Provide the [x, y] coordinate of the cell's center where the given text is located.  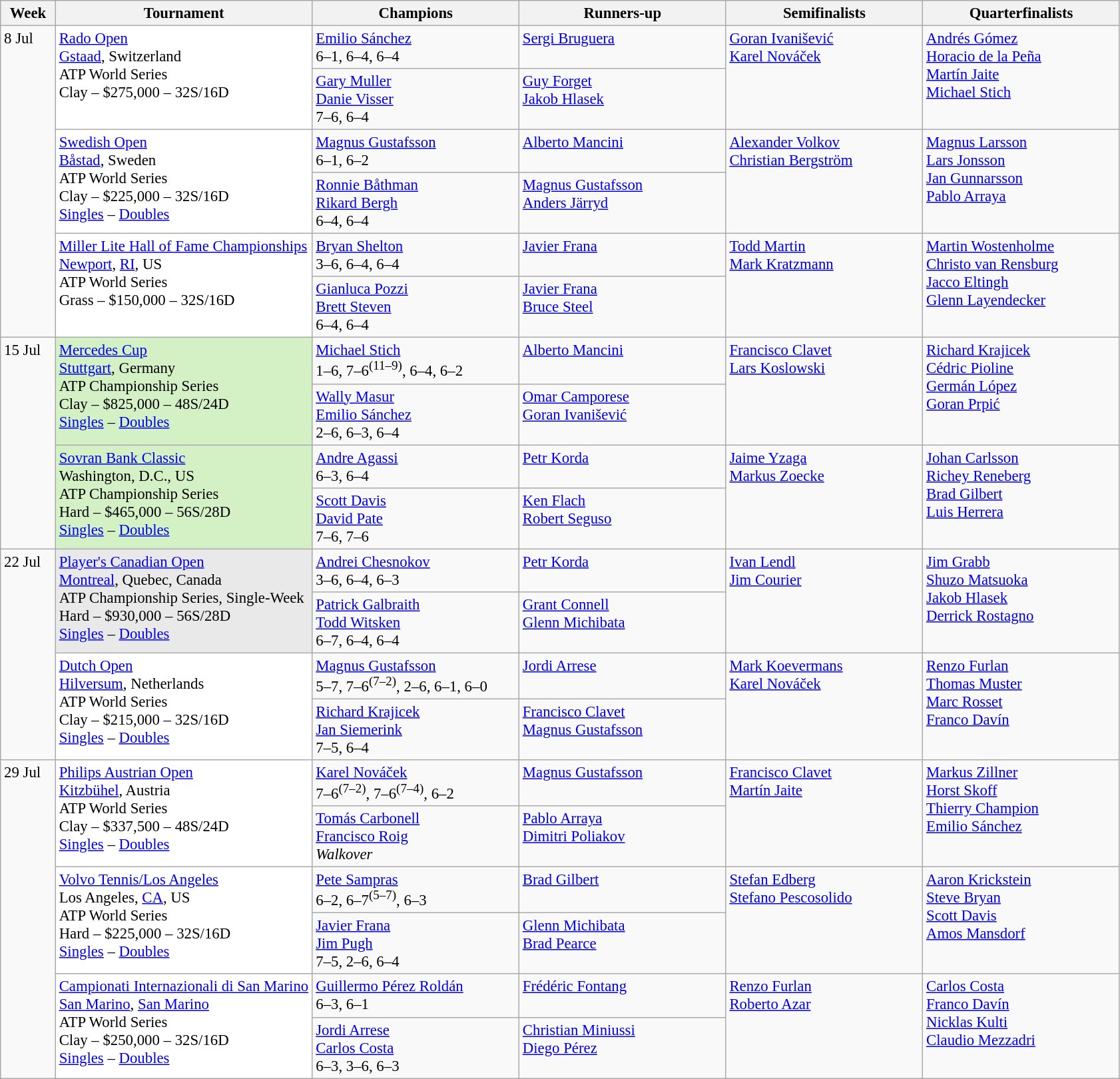
Michael Stich 1–6, 7–6(11–9), 6–4, 6–2 [416, 361]
Christian Miniussi Diego Pérez [623, 1048]
Pablo Arraya Dimitri Poliakov [623, 837]
Gary Muller Danie Visser 7–6, 6–4 [416, 99]
Richard Krajicek Cédric Pioline Germán López Goran Prpić [1021, 392]
Miller Lite Hall of Fame Championships Newport, RI, US ATP World Series Grass – $150,000 – 32S/16D [184, 286]
Francisco Clavet Martín Jaite [824, 814]
Mercedes Cup Stuttgart, Germany ATP Championship Series Clay – $825,000 – 48S/24D Singles – Doubles [184, 392]
Swedish Open Båstad, Sweden ATP World Series Clay – $225,000 – 32S/16D Singles – Doubles [184, 182]
Guillermo Pérez Roldán 6–3, 6–1 [416, 996]
Todd Martin Mark Kratzmann [824, 286]
Renzo Furlan Roberto Azar [824, 1026]
Stefan Edberg Stefano Pescosolido [824, 920]
Aaron Krickstein Steve Bryan Scott Davis Amos Mansdorf [1021, 920]
Goran Ivanišević Karel Nováček [824, 78]
Martin Wostenholme Christo van Rensburg Jacco Eltingh Glenn Layendecker [1021, 286]
Jim Grabb Shuzo Matsuoka Jakob Hlasek Derrick Rostagno [1021, 601]
Magnus Larsson Lars Jonsson Jan Gunnarsson Pablo Arraya [1021, 182]
Richard Krajicek Jan Siemerink 7–5, 6–4 [416, 729]
Magnus Gustafsson 5–7, 7–6(7–2), 2–6, 6–1, 6–0 [416, 675]
Ken Flach Robert Seguso [623, 518]
Javier Frana [623, 256]
Andrés Gómez Horacio de la Peña Martín Jaite Michael Stich [1021, 78]
Magnus Gustafsson 6–1, 6–2 [416, 152]
Mark Koevermans Karel Nováček [824, 706]
Andrei Chesnokov 3–6, 6–4, 6–3 [416, 570]
Quarterfinalists [1021, 13]
Pete Sampras 6–2, 6–7(5–7), 6–3 [416, 890]
Volvo Tennis/Los Angeles Los Angeles, CA, US ATP World Series Hard – $225,000 – 32S/16D Singles – Doubles [184, 920]
Karel Nováček 7–6(7–2), 7–6(7–4), 6–2 [416, 783]
Markus Zillner Horst Skoff Thierry Champion Emilio Sánchez [1021, 814]
Johan Carlsson Richey Reneberg Brad Gilbert Luis Herrera [1021, 497]
29 Jul [28, 919]
Omar Camporese Goran Ivanišević [623, 414]
Patrick Galbraith Todd Witsken 6–7, 6–4, 6–4 [416, 623]
Carlos Costa Franco Davín Nicklas Kulti Claudio Mezzadri [1021, 1026]
Rado Open Gstaad, Switzerland ATP World Series Clay – $275,000 – 32S/16D [184, 78]
22 Jul [28, 654]
Sovran Bank Classic Washington, D.C., US ATP Championship Series Hard – $465,000 – 56S/28D Singles – Doubles [184, 497]
Javier Frana Bruce Steel [623, 308]
Ivan Lendl Jim Courier [824, 601]
Jordi Arrese Carlos Costa 6–3, 3–6, 6–3 [416, 1048]
Scott Davis David Pate 7–6, 7–6 [416, 518]
Sergi Bruguera [623, 48]
Gianluca Pozzi Brett Steven 6–4, 6–4 [416, 308]
8 Jul [28, 182]
Dutch Open Hilversum, Netherlands ATP World Series Clay – $215,000 – 32S/16D Singles – Doubles [184, 706]
Philips Austrian Open Kitzbühel, Austria ATP World Series Clay – $337,500 – 48S/24D Singles – Doubles [184, 814]
Andre Agassi 6–3, 6–4 [416, 466]
Tomás Carbonell Francisco Roig Walkover [416, 837]
Jaime Yzaga Markus Zoecke [824, 497]
Magnus Gustafsson Anders Järryd [623, 203]
Emilio Sánchez 6–1, 6–4, 6–4 [416, 48]
Guy Forget Jakob Hlasek [623, 99]
Tournament [184, 13]
Brad Gilbert [623, 890]
Ronnie Båthman Rikard Bergh 6–4, 6–4 [416, 203]
Glenn Michibata Brad Pearce [623, 944]
Jordi Arrese [623, 675]
Bryan Shelton 3–6, 6–4, 6–4 [416, 256]
Francisco Clavet Lars Koslowski [824, 392]
Magnus Gustafsson [623, 783]
Javier Frana Jim Pugh 7–5, 2–6, 6–4 [416, 944]
Grant Connell Glenn Michibata [623, 623]
Campionati Internazionali di San Marino San Marino, San Marino ATP World Series Clay – $250,000 – 32S/16D Singles – Doubles [184, 1026]
Player's Canadian Open Montreal, Quebec, Canada ATP Championship Series, Single-Week Hard – $930,000 – 56S/28D Singles – Doubles [184, 601]
Alexander Volkov Christian Bergström [824, 182]
Francisco Clavet Magnus Gustafsson [623, 729]
Wally Masur Emilio Sánchez 2–6, 6–3, 6–4 [416, 414]
Champions [416, 13]
Week [28, 13]
15 Jul [28, 444]
Semifinalists [824, 13]
Renzo Furlan Thomas Muster Marc Rosset Franco Davín [1021, 706]
Runners-up [623, 13]
Frédéric Fontang [623, 996]
